Output the (x, y) coordinate of the center of the cell containing the given text.  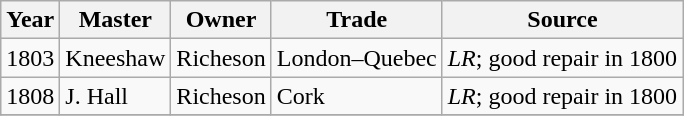
J. Hall (116, 96)
Cork (356, 96)
London–Quebec (356, 58)
Year (30, 20)
Master (116, 20)
1808 (30, 96)
Kneeshaw (116, 58)
Trade (356, 20)
Owner (221, 20)
1803 (30, 58)
Source (562, 20)
